Detect which cell encompasses the target text, then output its (x, y) center coordinate. 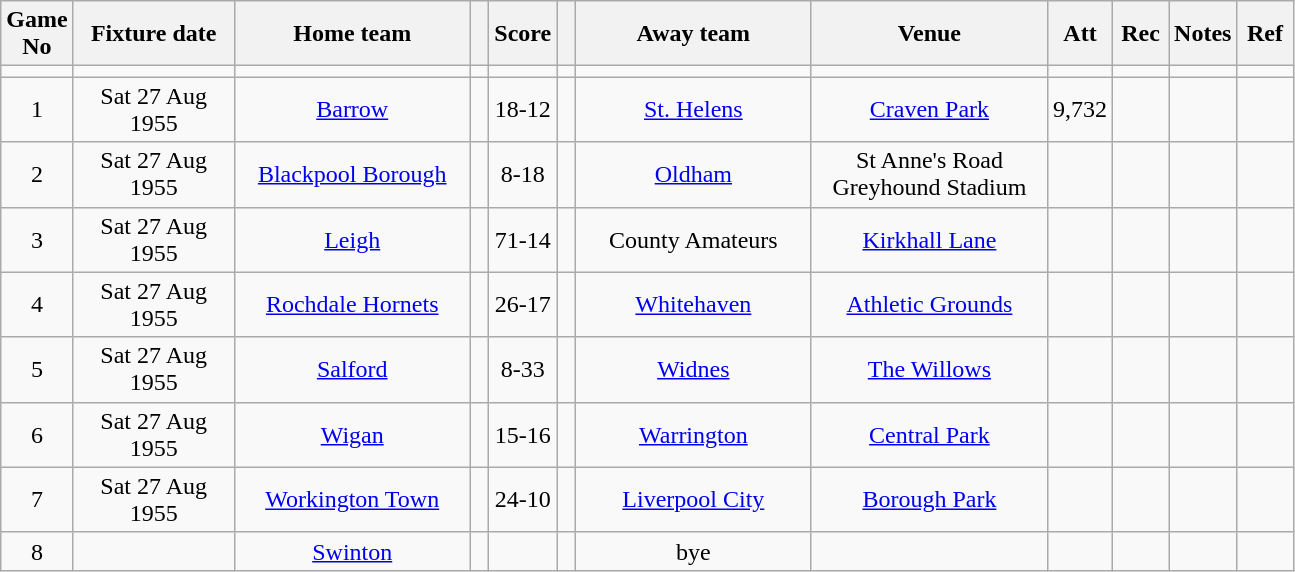
8-33 (523, 370)
Workington Town (352, 500)
Leigh (352, 240)
Rochdale Hornets (352, 304)
9,732 (1080, 110)
Whitehaven (693, 304)
Fixture date (154, 34)
2 (37, 174)
bye (693, 551)
3 (37, 240)
8 (37, 551)
Game No (37, 34)
71-14 (523, 240)
5 (37, 370)
24-10 (523, 500)
St Anne's Road Greyhound Stadium (929, 174)
26-17 (523, 304)
Score (523, 34)
Athletic Grounds (929, 304)
Central Park (929, 434)
County Amateurs (693, 240)
Venue (929, 34)
Home team (352, 34)
Ref (1265, 34)
Salford (352, 370)
Wigan (352, 434)
Warrington (693, 434)
18-12 (523, 110)
15-16 (523, 434)
4 (37, 304)
Craven Park (929, 110)
Away team (693, 34)
Oldham (693, 174)
1 (37, 110)
Att (1080, 34)
St. Helens (693, 110)
Rec (1141, 34)
6 (37, 434)
Borough Park (929, 500)
Blackpool Borough (352, 174)
8-18 (523, 174)
7 (37, 500)
Widnes (693, 370)
Liverpool City (693, 500)
Swinton (352, 551)
Kirkhall Lane (929, 240)
Notes (1203, 34)
The Willows (929, 370)
Barrow (352, 110)
